Return the (x, y) coordinate for the center point of the cell that contains the specified text.  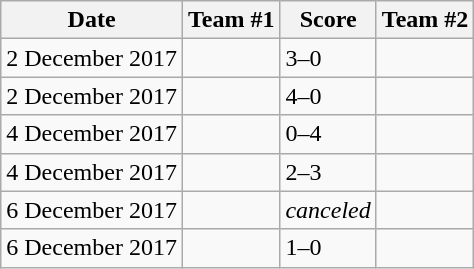
Date (92, 20)
canceled (328, 210)
Team #1 (231, 20)
3–0 (328, 58)
Score (328, 20)
2–3 (328, 172)
4–0 (328, 96)
0–4 (328, 134)
1–0 (328, 248)
Team #2 (425, 20)
